Identify which cell holds the provided text, then report its (X, Y) central coordinate. 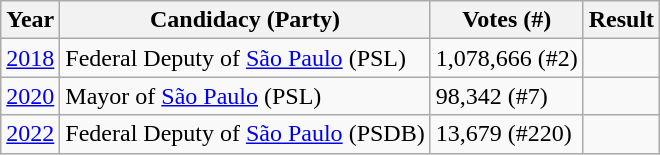
Result (621, 20)
Federal Deputy of São Paulo (PSL) (245, 58)
13,679 (#220) (506, 134)
2022 (30, 134)
Federal Deputy of São Paulo (PSDB) (245, 134)
Candidacy (Party) (245, 20)
98,342 (#7) (506, 96)
Mayor of São Paulo (PSL) (245, 96)
Votes (#) (506, 20)
2018 (30, 58)
1,078,666 (#2) (506, 58)
2020 (30, 96)
Year (30, 20)
